Detect which cell encompasses the target text, then output its (X, Y) center coordinate. 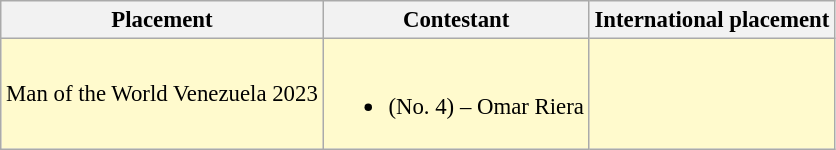
Placement (162, 20)
Man of the World Venezuela 2023 (162, 94)
Contestant (456, 20)
(No. 4) – Omar Riera (456, 94)
International placement (712, 20)
